Extract the [X, Y] coordinate from the center of the cell holding the provided text.  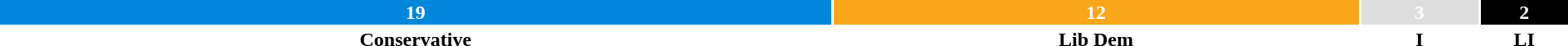
12 [1097, 12]
2 [1524, 12]
3 [1419, 12]
19 [416, 12]
